Capture the cell that displays the provided text and extract its (X, Y) central coordinate. 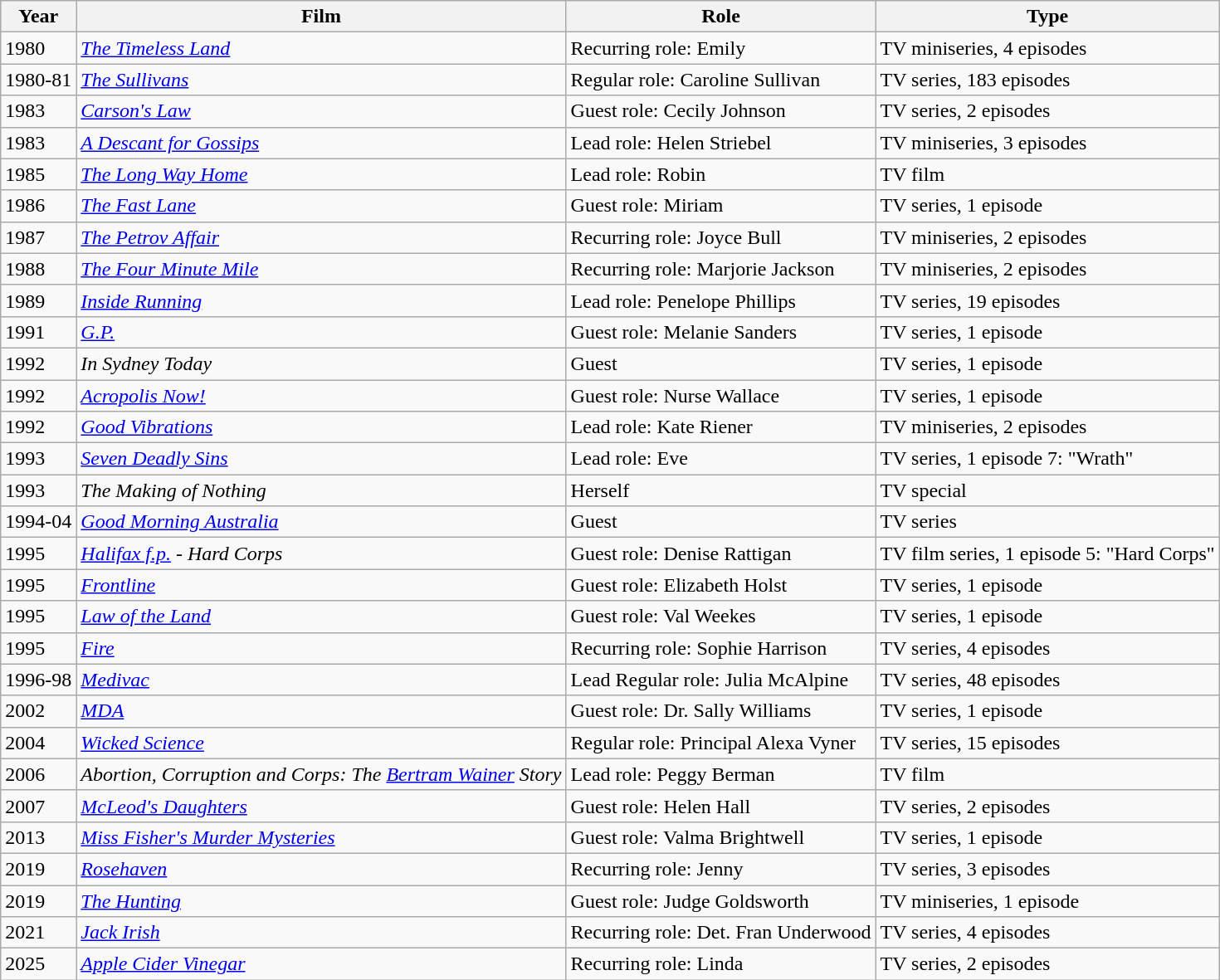
Good Vibrations (321, 427)
2002 (38, 711)
Lead role: Penelope Phillips (720, 300)
Lead role: Helen Striebel (720, 143)
Inside Running (321, 300)
Carson's Law (321, 111)
Recurring role: Emily (720, 48)
Herself (720, 490)
Guest role: Denise Rattigan (720, 553)
2013 (38, 837)
1988 (38, 269)
Recurring role: Linda (720, 964)
1980-81 (38, 80)
Fire (321, 648)
The Hunting (321, 900)
Rosehaven (321, 869)
MDA (321, 711)
TV series, 19 episodes (1047, 300)
G.P. (321, 332)
The Four Minute Mile (321, 269)
1994-04 (38, 522)
TV series, 1 episode 7: "Wrath" (1047, 459)
Halifax f.p. - Hard Corps (321, 553)
TV series (1047, 522)
TV series, 3 episodes (1047, 869)
Acropolis Now! (321, 396)
1989 (38, 300)
Guest role: Judge Goldsworth (720, 900)
Lead role: Eve (720, 459)
Role (720, 17)
Regular role: Caroline Sullivan (720, 80)
Recurring role: Sophie Harrison (720, 648)
The Long Way Home (321, 174)
In Sydney Today (321, 363)
Guest role: Helen Hall (720, 806)
Good Morning Australia (321, 522)
2025 (38, 964)
Wicked Science (321, 743)
Guest role: Elizabeth Holst (720, 585)
Frontline (321, 585)
Year (38, 17)
Recurring role: Jenny (720, 869)
A Descant for Gossips (321, 143)
Medivac (321, 680)
TV special (1047, 490)
Lead role: Robin (720, 174)
TV series, 183 episodes (1047, 80)
The Petrov Affair (321, 237)
Guest role: Nurse Wallace (720, 396)
2007 (38, 806)
Law of the Land (321, 617)
Guest role: Miriam (720, 206)
TV miniseries, 3 episodes (1047, 143)
Type (1047, 17)
2021 (38, 933)
Recurring role: Marjorie Jackson (720, 269)
1991 (38, 332)
The Sullivans (321, 80)
TV series, 48 episodes (1047, 680)
Lead Regular role: Julia McAlpine (720, 680)
1996-98 (38, 680)
Miss Fisher's Murder Mysteries (321, 837)
1987 (38, 237)
Regular role: Principal Alexa Vyner (720, 743)
Guest role: Melanie Sanders (720, 332)
1986 (38, 206)
1985 (38, 174)
Apple Cider Vinegar (321, 964)
Guest role: Cecily Johnson (720, 111)
Jack Irish (321, 933)
1980 (38, 48)
The Fast Lane (321, 206)
TV film series, 1 episode 5: "Hard Corps" (1047, 553)
Film (321, 17)
TV series, 15 episodes (1047, 743)
The Making of Nothing (321, 490)
TV miniseries, 4 episodes (1047, 48)
Guest role: Valma Brightwell (720, 837)
Recurring role: Joyce Bull (720, 237)
TV miniseries, 1 episode (1047, 900)
2006 (38, 774)
The Timeless Land (321, 48)
Lead role: Peggy Berman (720, 774)
Guest role: Val Weekes (720, 617)
McLeod's Daughters (321, 806)
Seven Deadly Sins (321, 459)
Lead role: Kate Riener (720, 427)
2004 (38, 743)
Recurring role: Det. Fran Underwood (720, 933)
Guest role: Dr. Sally Williams (720, 711)
Abortion, Corruption and Corps: The Bertram Wainer Story (321, 774)
